Pinpoint the cell where the given text exists, returning its (x, y) midpoint coordinate. 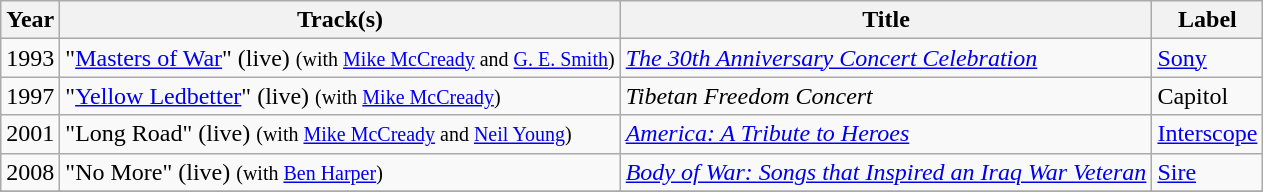
Year (30, 20)
1997 (30, 96)
The 30th Anniversary Concert Celebration (886, 58)
Interscope (1208, 134)
Sony (1208, 58)
Sire (1208, 172)
"Yellow Ledbetter" (live) (with Mike McCready) (340, 96)
"No More" (live) (with Ben Harper) (340, 172)
Body of War: Songs that Inspired an Iraq War Veteran (886, 172)
2008 (30, 172)
America: A Tribute to Heroes (886, 134)
Capitol (1208, 96)
Tibetan Freedom Concert (886, 96)
"Long Road" (live) (with Mike McCready and Neil Young) (340, 134)
Title (886, 20)
1993 (30, 58)
"Masters of War" (live) (with Mike McCready and G. E. Smith) (340, 58)
2001 (30, 134)
Track(s) (340, 20)
Label (1208, 20)
